Return [X, Y] of the center of cell containing provided text 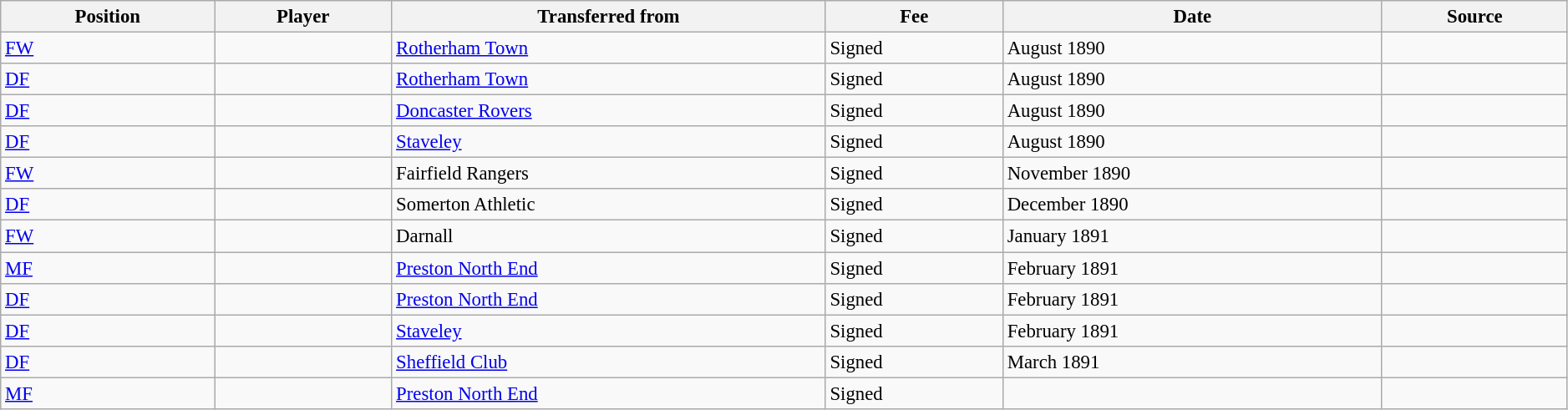
January 1891 [1192, 236]
Position [108, 17]
Source [1474, 17]
Doncaster Rovers [608, 111]
December 1890 [1192, 205]
Somerton Athletic [608, 205]
Transferred from [608, 17]
Fairfield Rangers [608, 174]
Date [1192, 17]
November 1890 [1192, 174]
Darnall [608, 236]
March 1891 [1192, 362]
Fee [914, 17]
Sheffield Club [608, 362]
Player [303, 17]
